Determine the (X, Y) coordinate at the center of the cell enclosing the given text.  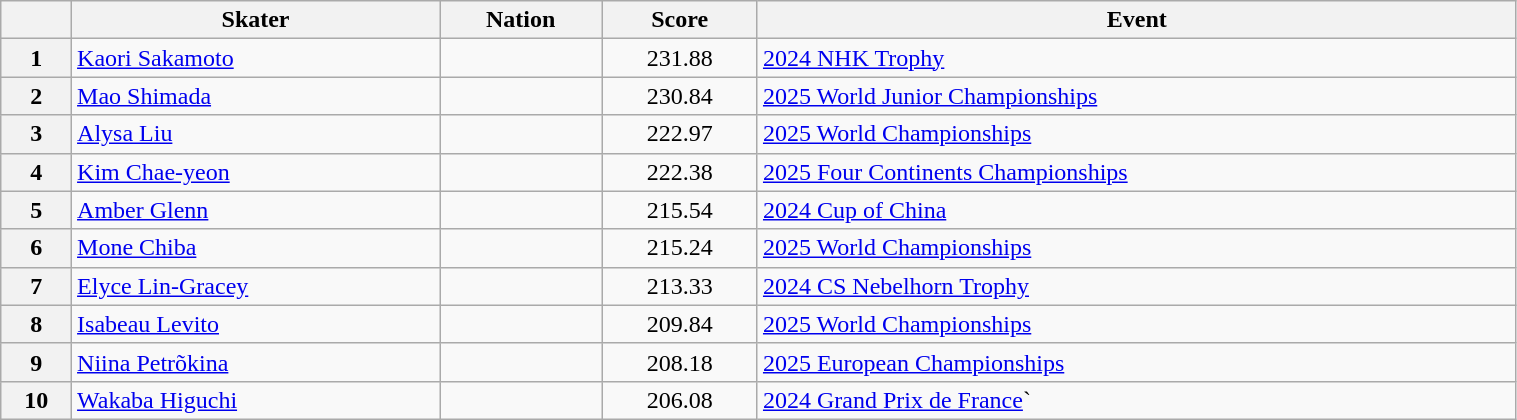
Score (680, 20)
222.38 (680, 172)
2025 European Championships (1136, 362)
215.24 (680, 248)
2024 Cup of China (1136, 210)
5 (36, 210)
215.54 (680, 210)
Mao Shimada (256, 96)
Isabeau Levito (256, 324)
206.08 (680, 400)
Nation (521, 20)
230.84 (680, 96)
Event (1136, 20)
2025 Four Continents Championships (1136, 172)
Niina Petrõkina (256, 362)
4 (36, 172)
222.97 (680, 134)
Alysa Liu (256, 134)
2024 CS Nebelhorn Trophy (1136, 286)
10 (36, 400)
6 (36, 248)
Elyce Lin-Gracey (256, 286)
231.88 (680, 58)
213.33 (680, 286)
2 (36, 96)
208.18 (680, 362)
Wakaba Higuchi (256, 400)
9 (36, 362)
209.84 (680, 324)
1 (36, 58)
8 (36, 324)
2024 Grand Prix de France` (1136, 400)
Skater (256, 20)
Amber Glenn (256, 210)
2025 World Junior Championships (1136, 96)
Kaori Sakamoto (256, 58)
Mone Chiba (256, 248)
7 (36, 286)
Kim Chae-yeon (256, 172)
3 (36, 134)
2024 NHK Trophy (1136, 58)
